Pinpoint the cell where the given text exists, returning its (x, y) midpoint coordinate. 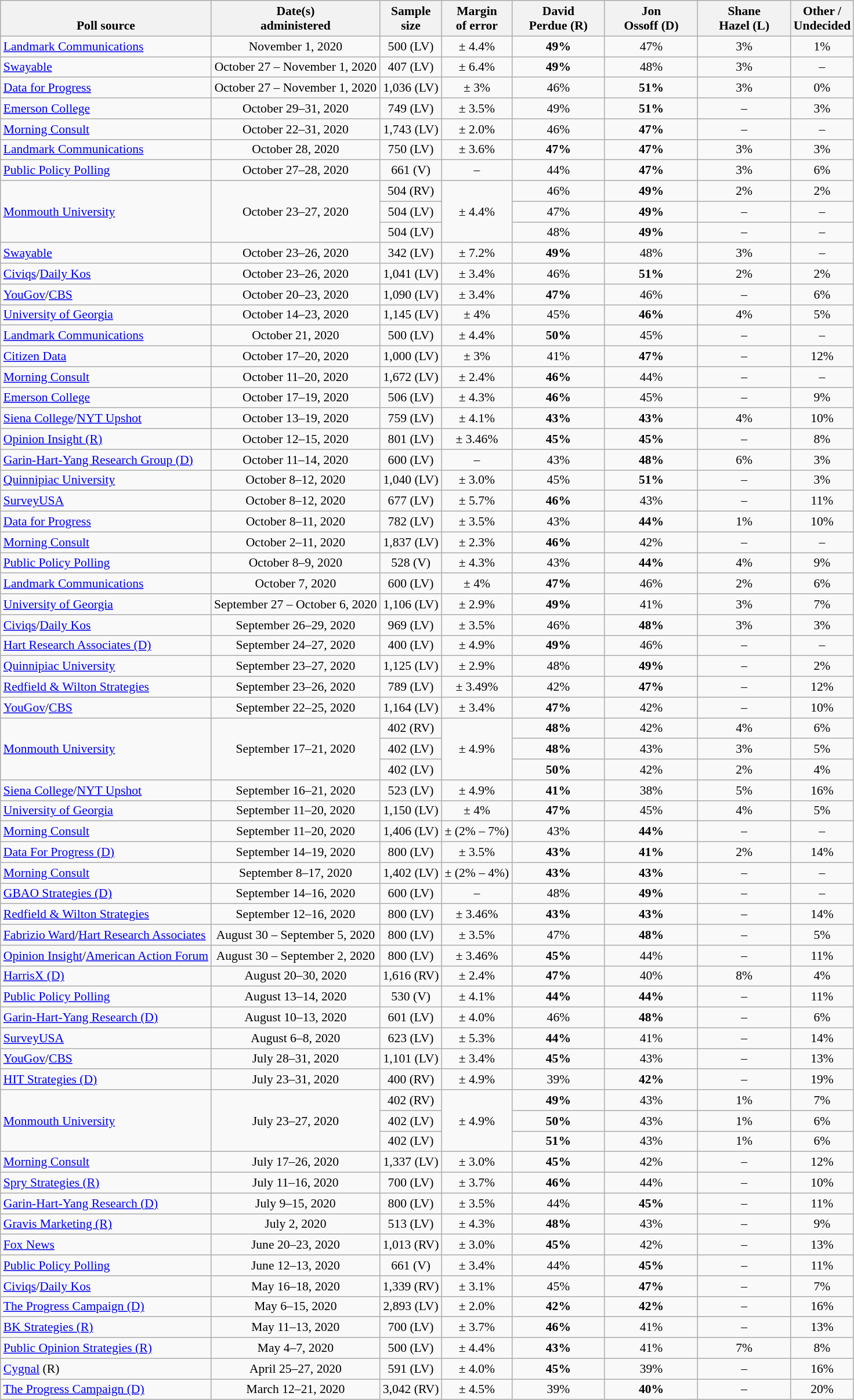
± 5.3% (477, 1038)
April 25–27, 2020 (296, 1369)
October 27–28, 2020 (296, 171)
Public Opinion Strategies (R) (106, 1348)
August 10–13, 2020 (296, 1018)
19% (822, 1080)
789 (LV) (411, 687)
July 9–15, 2020 (296, 1203)
Hart Research Associates (D) (106, 645)
1,406 (LV) (411, 832)
1,616 (RV) (411, 976)
DavidPerdue (R) (558, 19)
JonOssoff (D) (651, 19)
October 23–27, 2020 (296, 212)
Fabrizio Ward/Hart Research Associates (106, 935)
1,150 (LV) (411, 811)
October 21, 2020 (296, 336)
969 (LV) (411, 625)
October 11–14, 2020 (296, 460)
May 6–15, 2020 (296, 1307)
513 (LV) (411, 1224)
1,036 (LV) (411, 88)
0% (822, 88)
1,040 (LV) (411, 480)
Cygnal (R) (106, 1369)
3,042 (RV) (411, 1390)
Fox News (106, 1245)
August 13–14, 2020 (296, 997)
September 14–16, 2020 (296, 894)
591 (LV) (411, 1369)
1,164 (LV) (411, 708)
Citizen Data (106, 357)
± 3.1% (477, 1286)
407 (LV) (411, 67)
October 7, 2020 (296, 584)
504 (RV) (411, 191)
March 12–21, 2020 (296, 1390)
Gravis Marketing (R) (106, 1224)
October 14–23, 2020 (296, 315)
Samplesize (411, 19)
October 20–23, 2020 (296, 295)
677 (LV) (411, 501)
523 (LV) (411, 790)
September 14–19, 2020 (296, 853)
601 (LV) (411, 1018)
October 17–20, 2020 (296, 357)
Spry Strategies (R) (106, 1183)
June 12–13, 2020 (296, 1265)
November 1, 2020 (296, 46)
749 (LV) (411, 108)
October 8–9, 2020 (296, 563)
1,013 (RV) (411, 1245)
1,125 (LV) (411, 666)
September 8–17, 2020 (296, 873)
± 7.2% (477, 253)
July 2, 2020 (296, 1224)
38% (651, 790)
September 26–29, 2020 (296, 625)
750 (LV) (411, 150)
± 4.5% (477, 1390)
± 2.3% (477, 542)
October 12–15, 2020 (296, 439)
± 6.4% (477, 67)
June 20–23, 2020 (296, 1245)
Garin-Hart-Yang Research Group (D) (106, 460)
October 13–19, 2020 (296, 419)
July 11–16, 2020 (296, 1183)
ShaneHazel (L) (744, 19)
1,837 (LV) (411, 542)
1,337 (LV) (411, 1162)
September 22–25, 2020 (296, 708)
2,893 (LV) (411, 1307)
506 (LV) (411, 398)
September 23–26, 2020 (296, 687)
1,339 (RV) (411, 1286)
1,000 (LV) (411, 357)
October 28, 2020 (296, 150)
20% (822, 1390)
1,672 (LV) (411, 377)
801 (LV) (411, 439)
1,402 (LV) (411, 873)
Poll source (106, 19)
759 (LV) (411, 419)
400 (RV) (411, 1080)
August 30 – September 5, 2020 (296, 935)
July 23–27, 2020 (296, 1120)
October 29–31, 2020 (296, 108)
GBAO Strategies (D) (106, 894)
August 20–30, 2020 (296, 976)
October 2–11, 2020 (296, 542)
August 6–8, 2020 (296, 1038)
July 23–31, 2020 (296, 1080)
May 11–13, 2020 (296, 1328)
Opinion Insight/American Action Forum (106, 956)
July 28–31, 2020 (296, 1059)
± 3.6% (477, 150)
± (2% – 7%) (477, 832)
October 17–19, 2020 (296, 398)
342 (LV) (411, 253)
July 17–26, 2020 (296, 1162)
± 3.49% (477, 687)
September 16–21, 2020 (296, 790)
October 22–31, 2020 (296, 129)
May 4–7, 2020 (296, 1348)
1,145 (LV) (411, 315)
September 17–21, 2020 (296, 749)
± 5.7% (477, 501)
1,041 (LV) (411, 274)
September 24–27, 2020 (296, 645)
782 (LV) (411, 522)
September 23–27, 2020 (296, 666)
Opinion Insight (R) (106, 439)
May 16–18, 2020 (296, 1286)
Marginof error (477, 19)
530 (V) (411, 997)
BK Strategies (R) (106, 1328)
1,106 (LV) (411, 604)
400 (LV) (411, 645)
623 (LV) (411, 1038)
September 27 – October 6, 2020 (296, 604)
August 30 – September 2, 2020 (296, 956)
± (2% – 4%) (477, 873)
Date(s)administered (296, 19)
1,101 (LV) (411, 1059)
HarrisX (D) (106, 976)
HIT Strategies (D) (106, 1080)
528 (V) (411, 563)
October 11–20, 2020 (296, 377)
1,090 (LV) (411, 295)
Other /Undecided (822, 19)
September 12–16, 2020 (296, 915)
October 8–11, 2020 (296, 522)
1,743 (LV) (411, 129)
Data For Progress (D) (106, 853)
